Output the (x, y) coordinate of the center of the cell containing the given text.  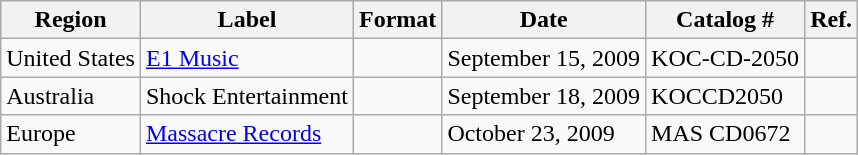
MAS CD0672 (726, 134)
Ref. (832, 20)
September 15, 2009 (544, 58)
E1 Music (246, 58)
October 23, 2009 (544, 134)
Region (71, 20)
Catalog # (726, 20)
United States (71, 58)
Europe (71, 134)
Shock Entertainment (246, 96)
Australia (71, 96)
September 18, 2009 (544, 96)
Label (246, 20)
Massacre Records (246, 134)
KOCCD2050 (726, 96)
Date (544, 20)
Format (397, 20)
KOC-CD-2050 (726, 58)
